Return [X, Y] of the center of cell containing provided text 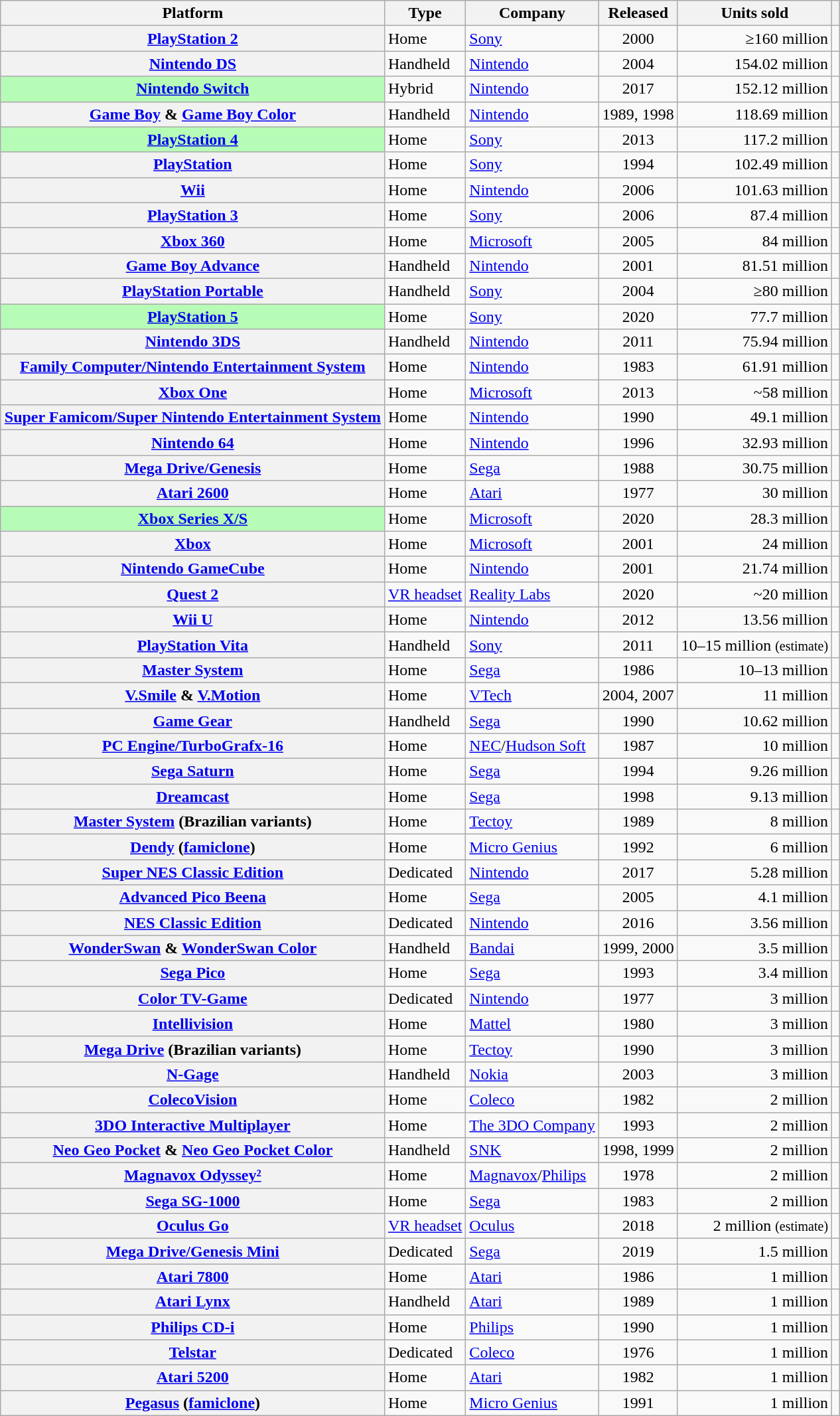
49.1 million [754, 418]
2018 [638, 1226]
Oculus [532, 1226]
24 million [754, 544]
8 million [754, 822]
30 million [754, 493]
32.93 million [754, 443]
1976 [638, 1352]
3.5 million [754, 948]
Pegasus (famiclone) [192, 1403]
Atari 2600 [192, 493]
Sega SG-1000 [192, 1201]
Units sold [754, 13]
Master System [192, 670]
PlayStation 2 [192, 39]
154.02 million [754, 64]
Sega Saturn [192, 771]
28.3 million [754, 518]
3.56 million [754, 923]
~58 million [754, 392]
Xbox Series X/S [192, 518]
NES Classic Edition [192, 923]
Dendy (famiclone) [192, 847]
N-Gage [192, 1074]
~20 million [754, 594]
Telstar [192, 1352]
77.7 million [754, 317]
3.4 million [754, 973]
1991 [638, 1403]
Game Gear [192, 720]
10–15 million (estimate) [754, 645]
1992 [638, 847]
1998 [638, 797]
117.2 million [754, 139]
Reality Labs [532, 594]
9.26 million [754, 771]
5.28 million [754, 872]
NEC/Hudson Soft [532, 746]
10.62 million [754, 720]
2000 [638, 39]
VTech [532, 695]
Platform [192, 13]
Intellivision [192, 1024]
75.94 million [754, 342]
2 million (estimate) [754, 1226]
2012 [638, 619]
10 million [754, 746]
≥80 million [754, 291]
2019 [638, 1251]
Dreamcast [192, 797]
Color TV-Game [192, 998]
Atari 5200 [192, 1377]
PC Engine/TurboGrafx-16 [192, 746]
Bandai [532, 948]
V.Smile & V.Motion [192, 695]
Xbox [192, 544]
Xbox 360 [192, 240]
152.12 million [754, 89]
6 million [754, 847]
81.51 million [754, 266]
PlayStation 3 [192, 215]
Game Boy Advance [192, 266]
Super Famicom/Super Nintendo Entertainment System [192, 418]
Sega Pico [192, 973]
102.49 million [754, 165]
13.56 million [754, 619]
Nintendo GameCube [192, 569]
101.63 million [754, 190]
Nintendo Switch [192, 89]
1980 [638, 1024]
87.4 million [754, 215]
118.69 million [754, 114]
1999, 2000 [638, 948]
30.75 million [754, 468]
WonderSwan & WonderSwan Color [192, 948]
Atari Lynx [192, 1302]
Company [532, 13]
1989, 1998 [638, 114]
Quest 2 [192, 594]
21.74 million [754, 569]
Mega Drive/Genesis [192, 468]
Nokia [532, 1074]
Advanced Pico Beena [192, 898]
4.1 million [754, 898]
Philips [532, 1327]
PlayStation 4 [192, 139]
ColecoVision [192, 1099]
≥160 million [754, 39]
Nintendo 3DS [192, 342]
Mega Drive/Genesis Mini [192, 1251]
PlayStation Portable [192, 291]
Game Boy & Game Boy Color [192, 114]
61.91 million [754, 367]
11 million [754, 695]
Wii [192, 190]
PlayStation [192, 165]
Magnavox/Philips [532, 1176]
1987 [638, 746]
Neo Geo Pocket & Neo Geo Pocket Color [192, 1150]
1998, 1999 [638, 1150]
SNK [532, 1150]
2016 [638, 923]
1988 [638, 468]
2004, 2007 [638, 695]
Philips CD-i [192, 1327]
84 million [754, 240]
1996 [638, 443]
The 3DO Company [532, 1125]
Oculus Go [192, 1226]
Type [425, 13]
9.13 million [754, 797]
Master System (Brazilian variants) [192, 822]
Hybrid [425, 89]
Family Computer/Nintendo Entertainment System [192, 367]
Atari 7800 [192, 1277]
Xbox One [192, 392]
Magnavox Odyssey² [192, 1176]
Nintendo DS [192, 64]
PlayStation 5 [192, 317]
Released [638, 13]
Nintendo 64 [192, 443]
PlayStation Vita [192, 645]
1978 [638, 1176]
3DO Interactive Multiplayer [192, 1125]
Super NES Classic Edition [192, 872]
Wii U [192, 619]
1.5 million [754, 1251]
Mattel [532, 1024]
Mega Drive (Brazilian variants) [192, 1049]
10–13 million [754, 670]
2003 [638, 1074]
